Determine the (x, y) coordinate at the center of the cell enclosing the given text.  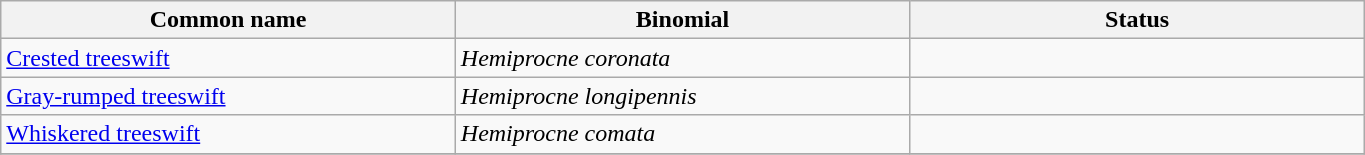
Crested treeswift (228, 58)
Hemiprocne coronata (682, 58)
Gray-rumped treeswift (228, 96)
Status (1138, 20)
Common name (228, 20)
Binomial (682, 20)
Hemiprocne longipennis (682, 96)
Whiskered treeswift (228, 134)
Hemiprocne comata (682, 134)
